For the text-containing cell, return its midpoint in [x, y] coordinate format. 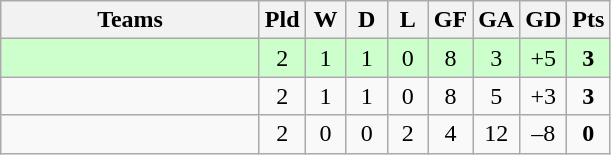
4 [450, 134]
+3 [544, 96]
W [326, 20]
–8 [544, 134]
5 [496, 96]
GF [450, 20]
Pts [588, 20]
12 [496, 134]
GA [496, 20]
+5 [544, 58]
Pld [282, 20]
Teams [130, 20]
L [408, 20]
D [366, 20]
GD [544, 20]
